Pinpoint the cell where the given text exists, returning its [X, Y] midpoint coordinate. 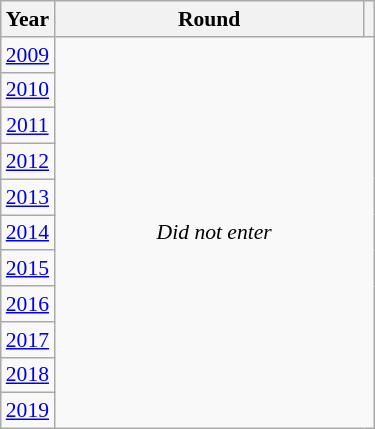
Round [209, 19]
2017 [28, 340]
2012 [28, 162]
2018 [28, 375]
Year [28, 19]
2010 [28, 90]
2019 [28, 411]
2013 [28, 197]
2015 [28, 269]
Did not enter [214, 233]
2009 [28, 55]
2016 [28, 304]
2014 [28, 233]
2011 [28, 126]
